Return [x, y] of the center of cell containing provided text 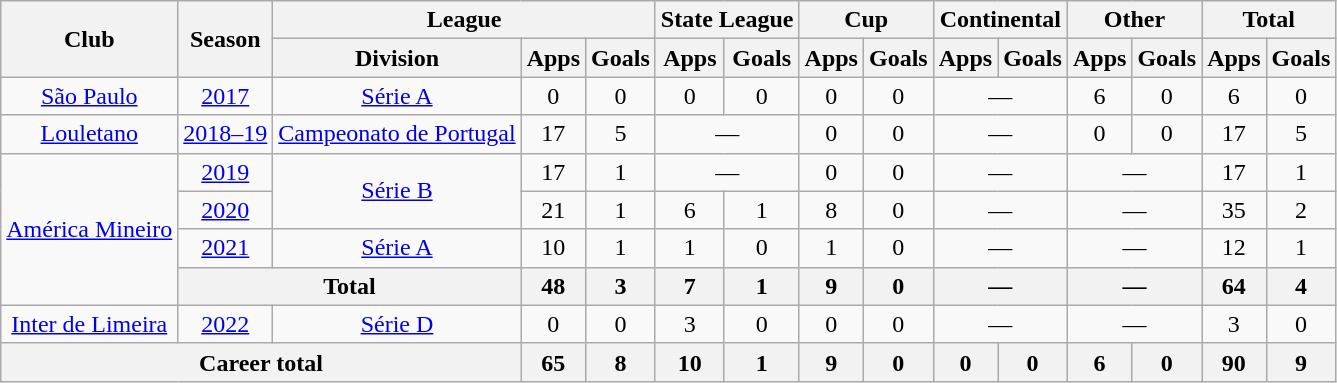
State League [727, 20]
América Mineiro [90, 229]
Série B [397, 191]
35 [1234, 210]
Série D [397, 324]
64 [1234, 286]
12 [1234, 248]
Season [226, 39]
2 [1301, 210]
21 [553, 210]
48 [553, 286]
2019 [226, 172]
São Paulo [90, 96]
Cup [866, 20]
4 [1301, 286]
90 [1234, 362]
2022 [226, 324]
Campeonato de Portugal [397, 134]
2018–19 [226, 134]
2021 [226, 248]
Division [397, 58]
Career total [261, 362]
Inter de Limeira [90, 324]
Continental [1000, 20]
Club [90, 39]
League [464, 20]
2017 [226, 96]
Other [1134, 20]
65 [553, 362]
7 [690, 286]
2020 [226, 210]
Louletano [90, 134]
